Identify which cell holds the provided text, then report its (x, y) central coordinate. 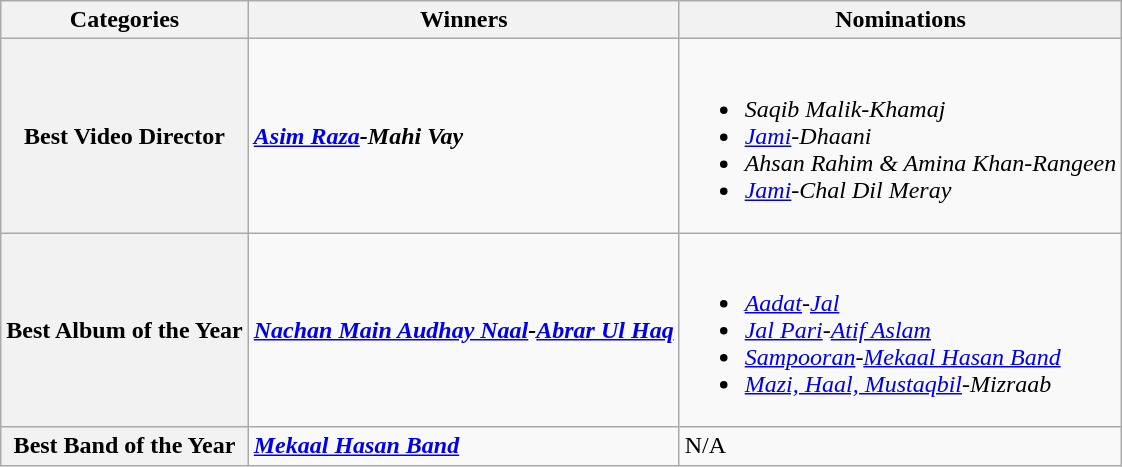
Categories (125, 20)
Saqib Malik-KhamajJami-DhaaniAhsan Rahim & Amina Khan-RangeenJami-Chal Dil Meray (900, 136)
Best Video Director (125, 136)
Asim Raza-Mahi Vay (464, 136)
Mekaal Hasan Band (464, 446)
Nominations (900, 20)
Winners (464, 20)
Best Band of the Year (125, 446)
N/A (900, 446)
Best Album of the Year (125, 330)
Aadat-JalJal Pari-Atif AslamSampooran-Mekaal Hasan BandMazi, Haal, Mustaqbil-Mizraab (900, 330)
Nachan Main Audhay Naal-Abrar Ul Haq (464, 330)
